Return (X, Y) of the center of cell containing provided text 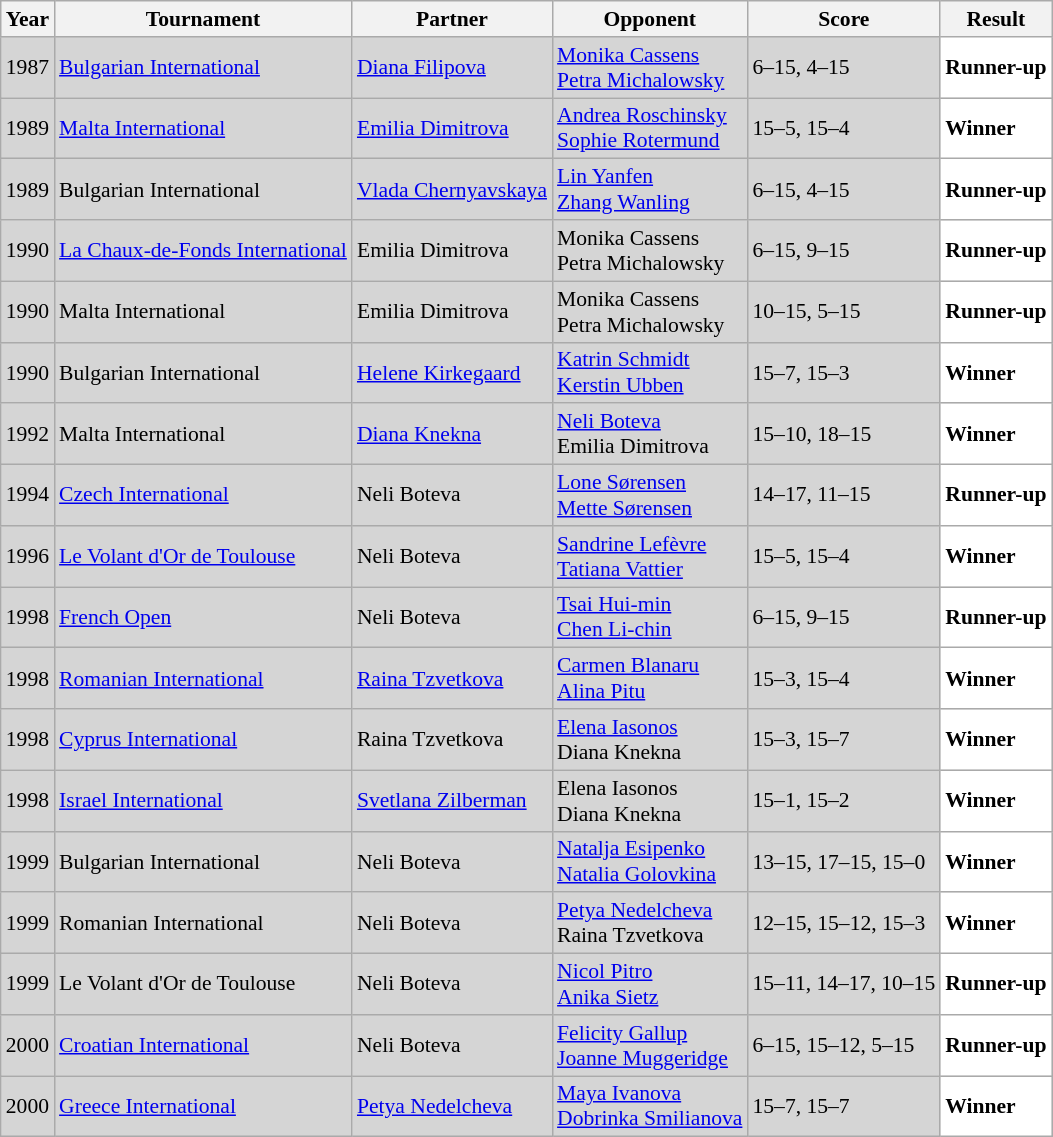
Lone Sørensen Mette Sørensen (650, 496)
15–11, 14–17, 10–15 (844, 984)
1994 (28, 496)
Carmen Blanaru Alina Pitu (650, 678)
Tsai Hui-min Chen Li-chin (650, 618)
15–3, 15–7 (844, 740)
6–15, 15–12, 5–15 (844, 1046)
1992 (28, 434)
10–15, 5–15 (844, 312)
Neli Boteva Emilia Dimitrova (650, 434)
La Chaux-de-Fonds International (203, 250)
14–17, 11–15 (844, 496)
Israel International (203, 800)
Petya Nedelcheva (452, 1106)
Croatian International (203, 1046)
15–7, 15–3 (844, 372)
Result (996, 19)
1996 (28, 556)
Svetlana Zilberman (452, 800)
Diana Filipova (452, 68)
12–15, 15–12, 15–3 (844, 924)
Diana Knekna (452, 434)
Natalja Esipenko Natalia Golovkina (650, 862)
13–15, 17–15, 15–0 (844, 862)
Score (844, 19)
Opponent (650, 19)
15–3, 15–4 (844, 678)
Felicity Gallup Joanne Muggeridge (650, 1046)
Czech International (203, 496)
French Open (203, 618)
Helene Kirkegaard (452, 372)
Year (28, 19)
Vlada Chernyavskaya (452, 190)
Tournament (203, 19)
15–10, 18–15 (844, 434)
Maya Ivanova Dobrinka Smilianova (650, 1106)
Cyprus International (203, 740)
15–7, 15–7 (844, 1106)
Lin Yanfen Zhang Wanling (650, 190)
Greece International (203, 1106)
Petya Nedelcheva Raina Tzvetkova (650, 924)
Katrin Schmidt Kerstin Ubben (650, 372)
Sandrine Lefèvre Tatiana Vattier (650, 556)
Andrea Roschinsky Sophie Rotermund (650, 128)
Nicol Pitro Anika Sietz (650, 984)
15–1, 15–2 (844, 800)
Partner (452, 19)
1987 (28, 68)
